Locate the cell with the specified text and output its (X, Y) center coordinate. 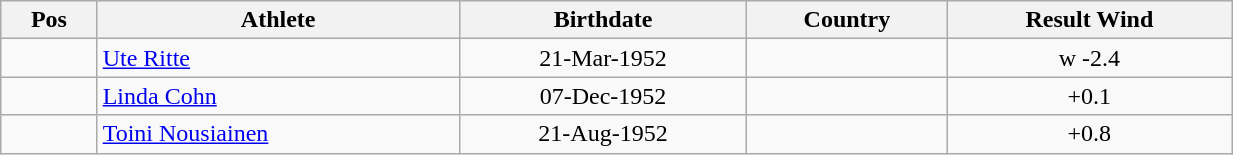
Pos (49, 20)
07-Dec-1952 (603, 96)
Athlete (278, 20)
Ute Ritte (278, 58)
Linda Cohn (278, 96)
21-Aug-1952 (603, 134)
w -2.4 (1090, 58)
+0.1 (1090, 96)
Toini Nousiainen (278, 134)
Birthdate (603, 20)
+0.8 (1090, 134)
Result Wind (1090, 20)
21-Mar-1952 (603, 58)
Country (847, 20)
